Extract the (X, Y) coordinate from the center of the cell holding the provided text.  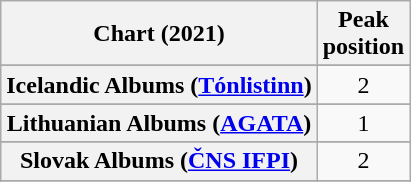
Peakposition (363, 34)
Lithuanian Albums (AGATA) (159, 123)
Icelandic Albums (Tónlistinn) (159, 85)
1 (363, 123)
Slovak Albums (ČNS IFPI) (159, 161)
Chart (2021) (159, 34)
